Extract the [x, y] coordinate from the center of the cell holding the provided text.  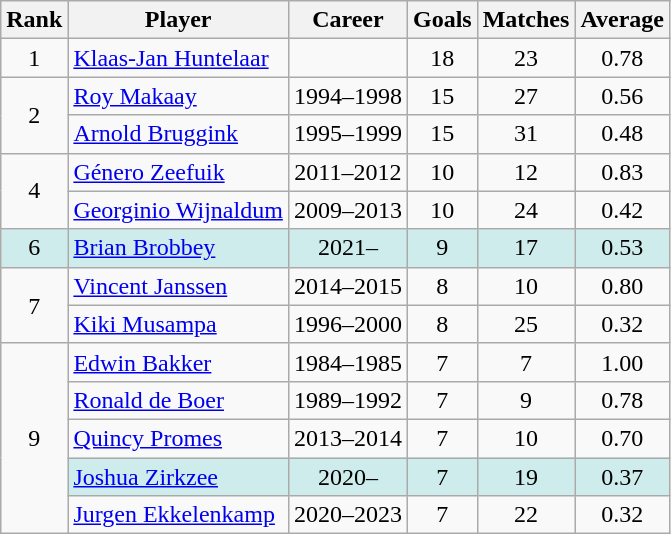
4 [34, 191]
0.56 [622, 96]
1.00 [622, 362]
2013–2014 [348, 438]
0.70 [622, 438]
1989–1992 [348, 400]
0.83 [622, 172]
25 [526, 324]
12 [526, 172]
Goals [442, 20]
31 [526, 134]
Brian Brobbey [178, 248]
0.42 [622, 210]
22 [526, 515]
Average [622, 20]
1995–1999 [348, 134]
2011–2012 [348, 172]
Ronald de Boer [178, 400]
Jurgen Ekkelenkamp [178, 515]
1996–2000 [348, 324]
2020– [348, 477]
1994–1998 [348, 96]
Género Zeefuik [178, 172]
19 [526, 477]
Klaas-Jan Huntelaar [178, 58]
Player [178, 20]
Career [348, 20]
Vincent Janssen [178, 286]
0.80 [622, 286]
Kiki Musampa [178, 324]
Rank [34, 20]
Georginio Wijnaldum [178, 210]
2020–2023 [348, 515]
0.53 [622, 248]
Matches [526, 20]
2021– [348, 248]
Roy Makaay [178, 96]
1984–1985 [348, 362]
Joshua Zirkzee [178, 477]
23 [526, 58]
2014–2015 [348, 286]
0.48 [622, 134]
27 [526, 96]
2009–2013 [348, 210]
2 [34, 115]
17 [526, 248]
18 [442, 58]
0.37 [622, 477]
1 [34, 58]
Edwin Bakker [178, 362]
24 [526, 210]
Quincy Promes [178, 438]
Arnold Bruggink [178, 134]
6 [34, 248]
